Locate the cell with the specified text and output its (X, Y) center coordinate. 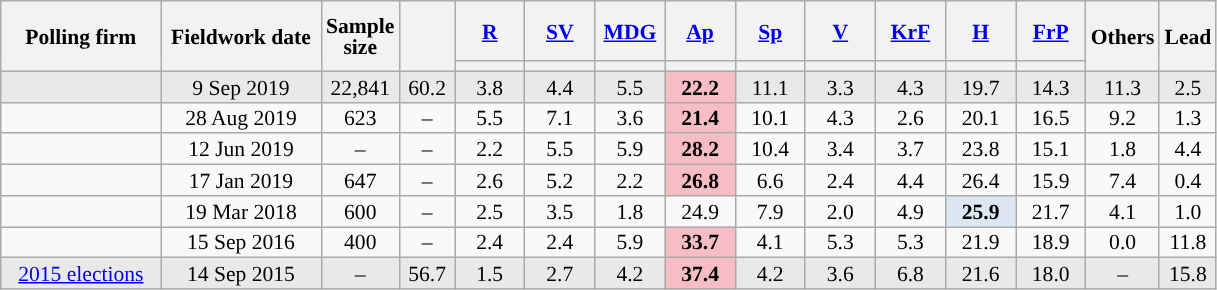
7.1 (560, 118)
Samplesize (360, 36)
19.7 (980, 86)
18.9 (1051, 242)
1.0 (1188, 212)
647 (360, 180)
21.7 (1051, 212)
23.8 (980, 150)
15.9 (1051, 180)
H (980, 31)
2.0 (840, 212)
56.7 (426, 274)
19 Mar 2018 (241, 212)
16.5 (1051, 118)
4.9 (910, 212)
18.0 (1051, 274)
11.3 (1123, 86)
25.9 (980, 212)
0.0 (1123, 242)
9 Sep 2019 (241, 86)
33.7 (700, 242)
3.7 (910, 150)
R (490, 31)
7.4 (1123, 180)
11.8 (1188, 242)
15 Sep 2016 (241, 242)
3.3 (840, 86)
SV (560, 31)
1.5 (490, 274)
3.4 (840, 150)
21.9 (980, 242)
12 Jun 2019 (241, 150)
21.6 (980, 274)
Fieldwork date (241, 36)
37.4 (700, 274)
MDG (630, 31)
60.2 (426, 86)
7.9 (770, 212)
5.2 (560, 180)
24.9 (700, 212)
17 Jan 2019 (241, 180)
15.8 (1188, 274)
400 (360, 242)
20.1 (980, 118)
KrF (910, 31)
14.3 (1051, 86)
26.8 (700, 180)
Others (1123, 36)
22,841 (360, 86)
V (840, 31)
9.2 (1123, 118)
623 (360, 118)
FrP (1051, 31)
2015 elections (81, 274)
22.2 (700, 86)
21.4 (700, 118)
6.6 (770, 180)
1.3 (1188, 118)
28 Aug 2019 (241, 118)
10.1 (770, 118)
2.7 (560, 274)
28.2 (700, 150)
3.8 (490, 86)
11.1 (770, 86)
Sp (770, 31)
Ap (700, 31)
Lead (1188, 36)
3.5 (560, 212)
26.4 (980, 180)
15.1 (1051, 150)
Polling firm (81, 36)
600 (360, 212)
6.8 (910, 274)
0.4 (1188, 180)
10.4 (770, 150)
14 Sep 2015 (241, 274)
